Find where the given text appears and provide that cell's center as [x, y] coordinate. 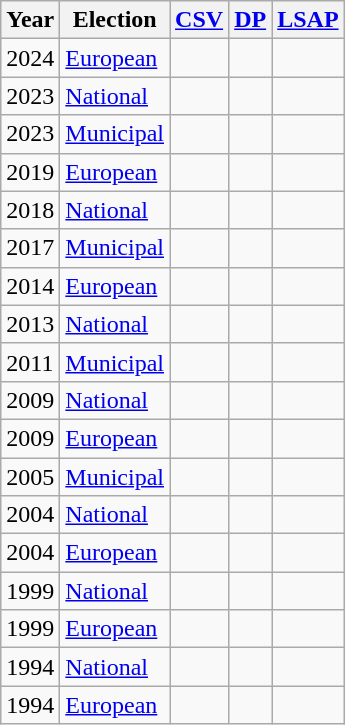
2017 [30, 248]
2011 [30, 362]
2005 [30, 477]
2019 [30, 172]
2014 [30, 286]
LSAP [308, 20]
Year [30, 20]
2018 [30, 210]
CSV [200, 20]
Election [115, 20]
DP [250, 20]
2013 [30, 324]
2024 [30, 58]
